Return the [x, y] coordinate for the center point of the cell that contains the specified text.  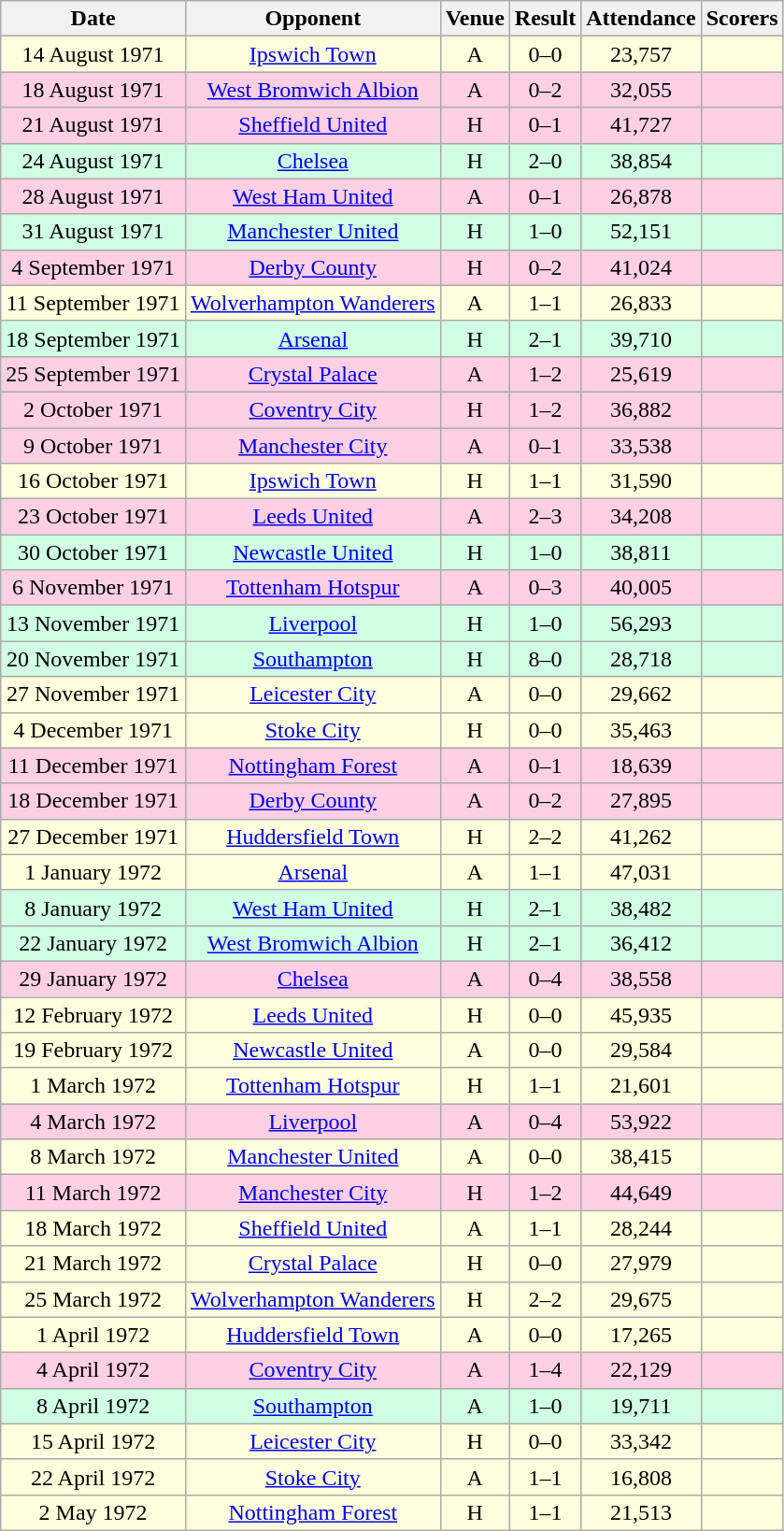
41,727 [641, 125]
11 September 1971 [93, 303]
22,129 [641, 1370]
29,662 [641, 694]
19,711 [641, 1406]
18 December 1971 [93, 801]
4 March 1972 [93, 1122]
33,538 [641, 446]
17,265 [641, 1335]
15 April 1972 [93, 1441]
20 November 1971 [93, 659]
27,895 [641, 801]
14 August 1971 [93, 54]
4 December 1971 [93, 730]
12 February 1972 [93, 1014]
Result [545, 19]
2–3 [545, 517]
45,935 [641, 1014]
11 March 1972 [93, 1193]
2–0 [545, 161]
1 January 1972 [93, 872]
35,463 [641, 730]
47,031 [641, 872]
38,482 [641, 908]
53,922 [641, 1122]
38,811 [641, 552]
26,833 [641, 303]
8 April 1972 [93, 1406]
39,710 [641, 338]
36,412 [641, 943]
Opponent [312, 19]
36,882 [641, 409]
41,024 [641, 267]
22 January 1972 [93, 943]
38,558 [641, 979]
28 August 1971 [93, 196]
56,293 [641, 623]
2 October 1971 [93, 409]
4 April 1972 [93, 1370]
9 October 1971 [93, 446]
8 March 1972 [93, 1157]
2 May 1972 [93, 1512]
22 April 1972 [93, 1477]
18,639 [641, 765]
23,757 [641, 54]
25 September 1971 [93, 374]
23 October 1971 [93, 517]
13 November 1971 [93, 623]
29,584 [641, 1051]
34,208 [641, 517]
26,878 [641, 196]
28,718 [641, 659]
27,979 [641, 1264]
21,601 [641, 1086]
38,854 [641, 161]
0–3 [545, 588]
6 November 1971 [93, 588]
41,262 [641, 837]
21,513 [641, 1512]
1 April 1972 [93, 1335]
27 November 1971 [93, 694]
25,619 [641, 374]
16,808 [641, 1477]
Attendance [641, 19]
30 October 1971 [93, 552]
38,415 [641, 1157]
8 January 1972 [93, 908]
52,151 [641, 232]
19 February 1972 [93, 1051]
24 August 1971 [93, 161]
21 March 1972 [93, 1264]
25 March 1972 [93, 1299]
40,005 [641, 588]
33,342 [641, 1441]
16 October 1971 [93, 481]
44,649 [641, 1193]
31 August 1971 [93, 232]
18 August 1971 [93, 90]
27 December 1971 [93, 837]
8–0 [545, 659]
31,590 [641, 481]
18 March 1972 [93, 1228]
29 January 1972 [93, 979]
21 August 1971 [93, 125]
Scorers [742, 19]
28,244 [641, 1228]
11 December 1971 [93, 765]
32,055 [641, 90]
1–4 [545, 1370]
Venue [475, 19]
1 March 1972 [93, 1086]
4 September 1971 [93, 267]
29,675 [641, 1299]
18 September 1971 [93, 338]
Date [93, 19]
